Extract the [x, y] coordinate from the center of the cell holding the provided text.  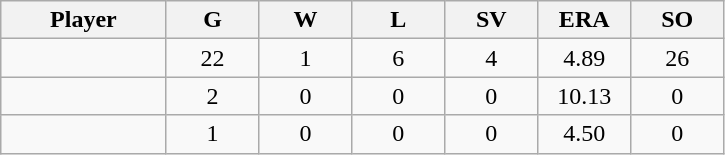
SO [678, 20]
22 [212, 58]
G [212, 20]
W [306, 20]
26 [678, 58]
4.50 [584, 134]
2 [212, 96]
L [398, 20]
6 [398, 58]
SV [492, 20]
4 [492, 58]
Player [84, 20]
10.13 [584, 96]
4.89 [584, 58]
ERA [584, 20]
